From the cell containing the given text, extract its center point as [X, Y] coordinate. 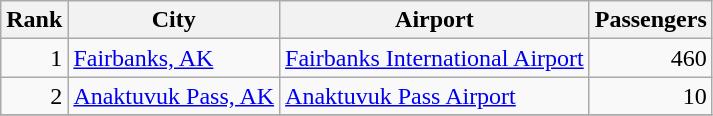
Fairbanks, AK [174, 58]
Fairbanks International Airport [435, 58]
1 [34, 58]
Rank [34, 20]
2 [34, 96]
Anaktuvuk Pass Airport [435, 96]
Anaktuvuk Pass, AK [174, 96]
10 [650, 96]
Passengers [650, 20]
Airport [435, 20]
City [174, 20]
460 [650, 58]
